Find where the given text appears and provide that cell's center as (x, y) coordinate. 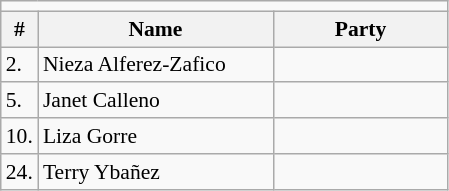
Party (360, 29)
2. (20, 65)
Nieza Alferez-Zafico (156, 65)
5. (20, 101)
Liza Gorre (156, 136)
Terry Ybañez (156, 172)
Name (156, 29)
Janet Calleno (156, 101)
24. (20, 172)
10. (20, 136)
# (20, 29)
